Extract the [x, y] coordinate from the center of the cell holding the provided text.  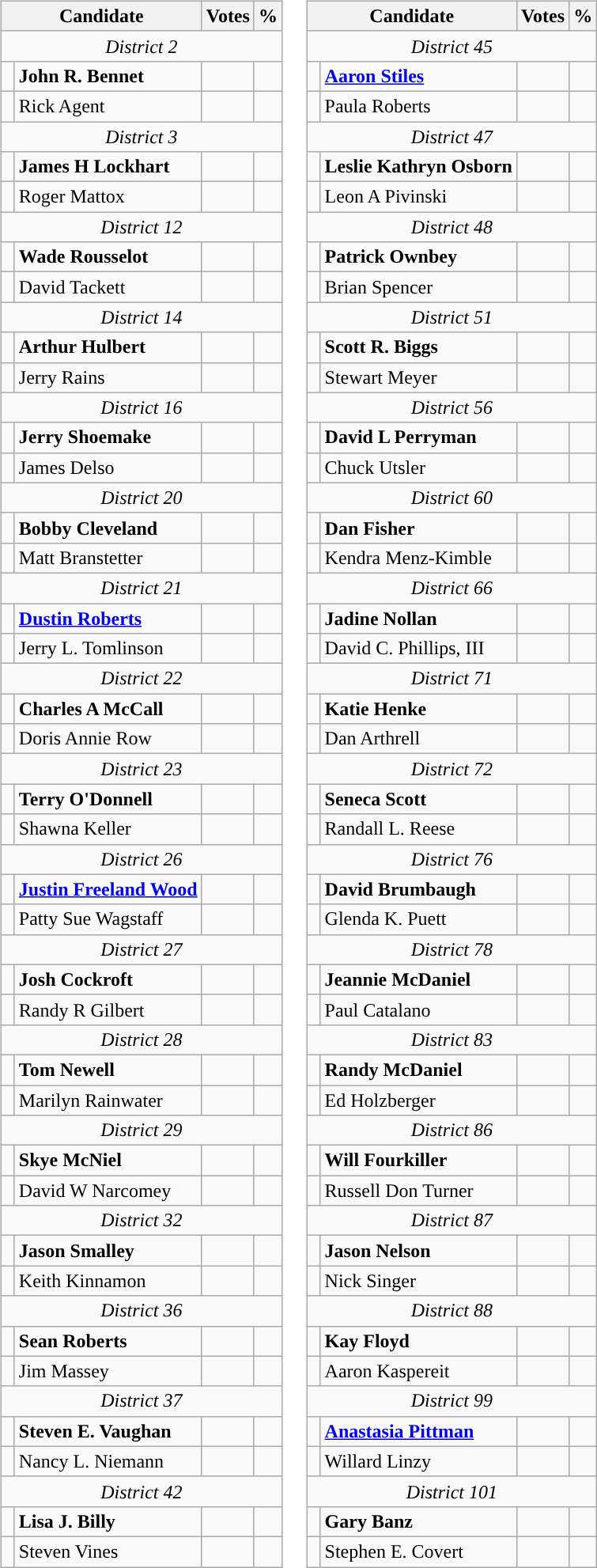
Bobby Cleveland [108, 528]
District 29 [141, 1131]
Katie Henke [418, 709]
Lisa J. Billy [108, 1521]
Kay Floyd [418, 1341]
District 101 [452, 1491]
John R. Bennet [108, 76]
Nancy L. Niemann [108, 1461]
James H Lockhart [108, 167]
Stephen E. Covert [418, 1551]
Matt Branstetter [108, 558]
District 14 [141, 317]
District 99 [452, 1401]
District 20 [141, 498]
District 27 [141, 949]
Jerry L. Tomlinson [108, 649]
Ed Holzberger [418, 1100]
David C. Phillips, III [418, 649]
David L Perryman [418, 437]
District 86 [452, 1131]
Marilyn Rainwater [108, 1100]
District 26 [141, 859]
Tom Newell [108, 1070]
District 56 [452, 407]
Patty Sue Wagstaff [108, 919]
Jason Nelson [418, 1251]
Steven Vines [108, 1551]
Terry O'Donnell [108, 799]
District 3 [141, 137]
District 37 [141, 1401]
District 87 [452, 1221]
Dan Arthrell [418, 739]
District 16 [141, 407]
Charles A McCall [108, 709]
Jerry Shoemake [108, 437]
Skye McNiel [108, 1161]
Paula Roberts [418, 106]
David W Narcomey [108, 1191]
Anastasia Pittman [418, 1431]
Gary Banz [418, 1521]
Arthur Hulbert [108, 347]
District 23 [141, 769]
Paul Catalano [418, 1009]
District 47 [452, 137]
District 42 [141, 1491]
Aaron Kaspereit [418, 1371]
Stewart Meyer [418, 377]
District 48 [452, 227]
Patrick Ownbey [418, 257]
Steven E. Vaughan [108, 1431]
District 45 [452, 46]
Scott R. Biggs [418, 347]
Shawna Keller [108, 829]
District 66 [452, 588]
District 71 [452, 679]
Josh Cockroft [108, 979]
Justin Freeland Wood [108, 889]
Seneca Scott [418, 799]
James Delso [108, 468]
District 83 [452, 1040]
Chuck Utsler [418, 468]
District 21 [141, 588]
District 12 [141, 227]
Russell Don Turner [418, 1191]
Brian Spencer [418, 287]
District 36 [141, 1311]
District 28 [141, 1040]
District 2 [141, 46]
Jeannie McDaniel [418, 979]
District 51 [452, 317]
Randy McDaniel [418, 1070]
Sean Roberts [108, 1341]
Dustin Roberts [108, 618]
District 72 [452, 769]
Jadine Nollan [418, 618]
Aaron Stiles [418, 76]
Jerry Rains [108, 377]
Nick Singer [418, 1281]
District 22 [141, 679]
Will Fourkiller [418, 1161]
Doris Annie Row [108, 739]
Leon A Pivinski [418, 197]
District 88 [452, 1311]
Kendra Menz-Kimble [418, 558]
Dan Fisher [418, 528]
Randy R Gilbert [108, 1009]
Willard Linzy [418, 1461]
Wade Rousselot [108, 257]
Roger Mattox [108, 197]
Keith Kinnamon [108, 1281]
Leslie Kathryn Osborn [418, 167]
Jim Massey [108, 1371]
David Brumbaugh [418, 889]
Rick Agent [108, 106]
District 32 [141, 1221]
Glenda K. Puett [418, 919]
District 78 [452, 949]
District 60 [452, 498]
David Tackett [108, 287]
Randall L. Reese [418, 829]
Jason Smalley [108, 1251]
District 76 [452, 859]
